From the cell containing the given text, extract its center point as (x, y) coordinate. 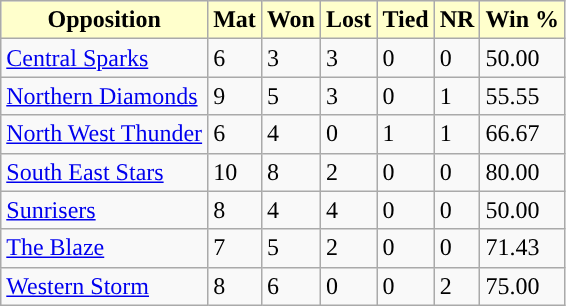
10 (235, 172)
75.00 (522, 286)
71.43 (522, 248)
Northern Diamonds (104, 96)
Win % (522, 20)
Tied (406, 20)
North West Thunder (104, 134)
Sunrisers (104, 210)
Central Sparks (104, 58)
Opposition (104, 20)
NR (457, 20)
Won (290, 20)
South East Stars (104, 172)
The Blaze (104, 248)
7 (235, 248)
80.00 (522, 172)
55.55 (522, 96)
Western Storm (104, 286)
Lost (348, 20)
Mat (235, 20)
9 (235, 96)
66.67 (522, 134)
